Pinpoint the cell where the given text exists, returning its [X, Y] midpoint coordinate. 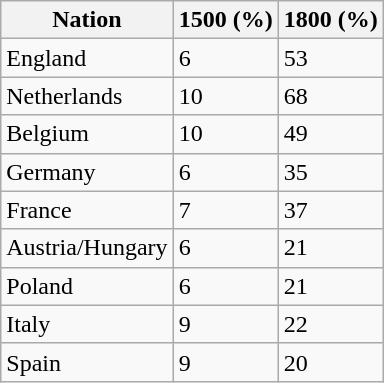
England [87, 58]
7 [226, 210]
1500 (%) [226, 20]
Belgium [87, 134]
35 [330, 172]
Netherlands [87, 96]
Germany [87, 172]
68 [330, 96]
22 [330, 324]
Italy [87, 324]
Poland [87, 286]
France [87, 210]
Spain [87, 362]
Austria/Hungary [87, 248]
37 [330, 210]
49 [330, 134]
53 [330, 58]
Nation [87, 20]
20 [330, 362]
1800 (%) [330, 20]
